Return [x, y] of the center of cell containing provided text 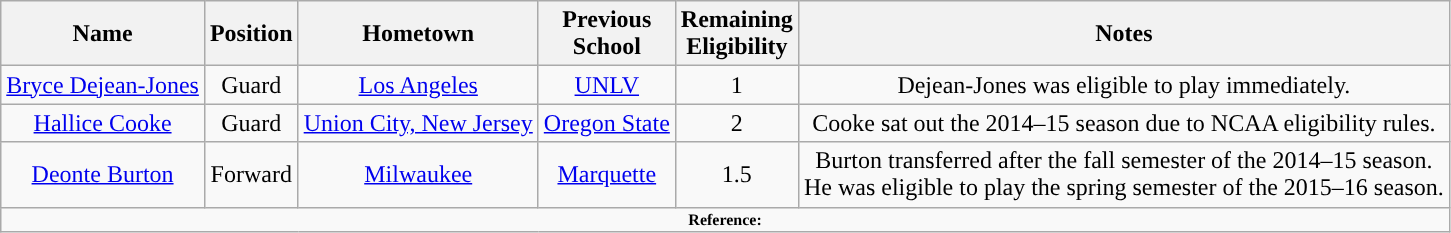
Dejean-Jones was eligible to play immediately. [1124, 85]
RemainingEligibility [736, 34]
1 [736, 85]
PreviousSchool [606, 34]
Los Angeles [418, 85]
Burton transferred after the fall semester of the 2014–15 season.He was eligible to play the spring semester of the 2015–16 season. [1124, 174]
1.5 [736, 174]
Hometown [418, 34]
Cooke sat out the 2014–15 season due to NCAA eligibility rules. [1124, 123]
Union City, New Jersey [418, 123]
Forward [251, 174]
Oregon State [606, 123]
Reference: [726, 219]
Notes [1124, 34]
Bryce Dejean-Jones [103, 85]
Position [251, 34]
Name [103, 34]
Deonte Burton [103, 174]
Marquette [606, 174]
Hallice Cooke [103, 123]
UNLV [606, 85]
Milwaukee [418, 174]
2 [736, 123]
